Provide the [X, Y] coordinate of the cell's center where the given text is located.  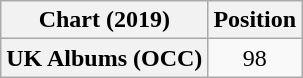
98 [255, 58]
Chart (2019) [104, 20]
UK Albums (OCC) [104, 58]
Position [255, 20]
